Detect which cell encompasses the target text, then output its [x, y] center coordinate. 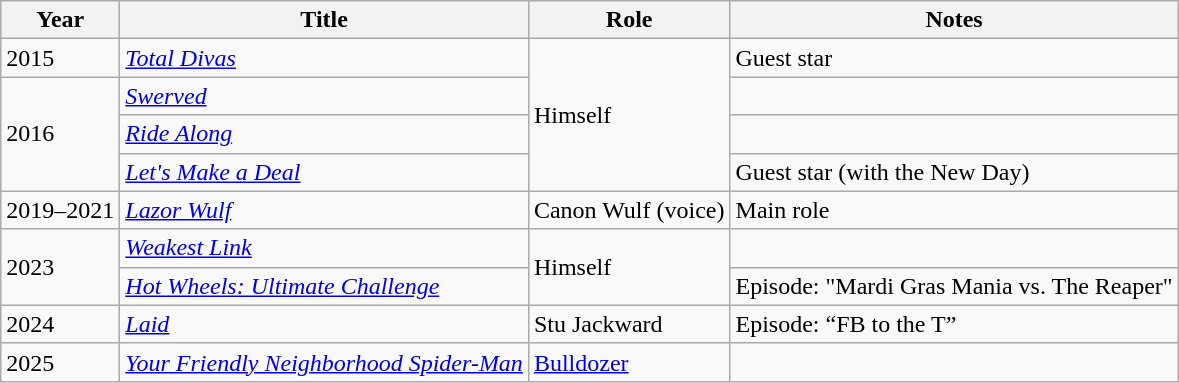
Year [60, 20]
Episode: “FB to the T” [954, 324]
Your Friendly Neighborhood Spider-Man [324, 362]
Total Divas [324, 58]
Lazor Wulf [324, 210]
2015 [60, 58]
Ride Along [324, 134]
2025 [60, 362]
Stu Jackward [629, 324]
Bulldozer [629, 362]
Title [324, 20]
Role [629, 20]
2024 [60, 324]
Hot Wheels: Ultimate Challenge [324, 286]
Guest star (with the New Day) [954, 172]
Notes [954, 20]
Main role [954, 210]
Laid [324, 324]
2019–2021 [60, 210]
Let's Make a Deal [324, 172]
Swerved [324, 96]
Episode: "Mardi Gras Mania vs. The Reaper" [954, 286]
Canon Wulf (voice) [629, 210]
2023 [60, 267]
2016 [60, 134]
Weakest Link [324, 248]
Guest star [954, 58]
